Detect which cell encompasses the target text, then output its [X, Y] center coordinate. 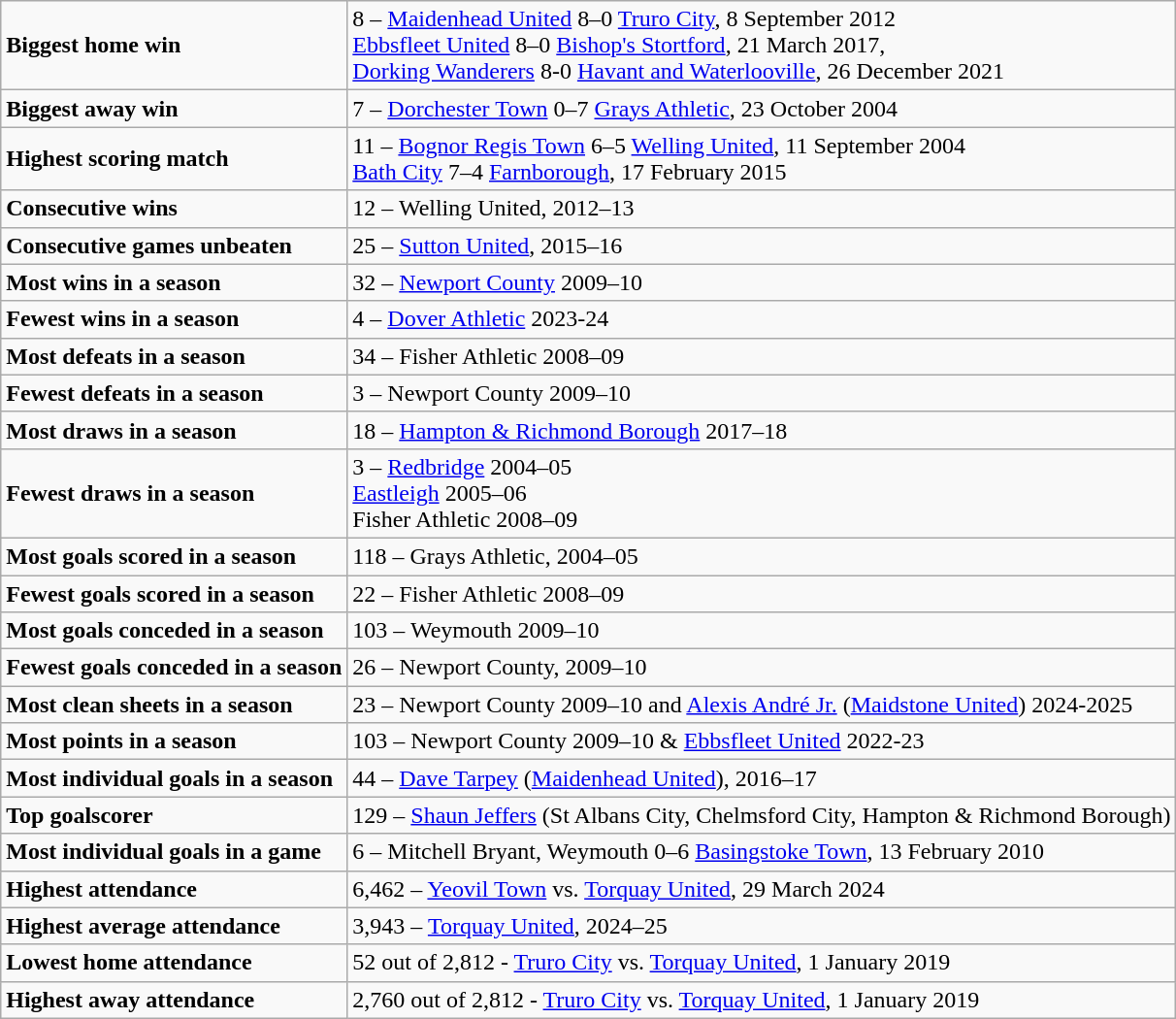
12 – Welling United, 2012–13 [762, 209]
Fewest wins in a season [175, 319]
Most points in a season [175, 741]
Most individual goals in a season [175, 778]
6,462 – Yeovil Town vs. Torquay United, 29 March 2024 [762, 889]
Biggest home win [175, 46]
Highest scoring match [175, 159]
Most individual goals in a game [175, 852]
Most draws in a season [175, 430]
34 – Fisher Athletic 2008–09 [762, 356]
44 – Dave Tarpey (Maidenhead United), 2016–17 [762, 778]
25 – Sutton United, 2015–16 [762, 246]
Fewest goals conceded in a season [175, 668]
103 – Newport County 2009–10 & Ebbsfleet United 2022-23 [762, 741]
3,943 – Torquay United, 2024–25 [762, 926]
Consecutive wins [175, 209]
Highest attendance [175, 889]
23 – Newport County 2009–10 and Alexis André Jr. (Maidstone United) 2024-2025 [762, 705]
Fewest defeats in a season [175, 393]
Most defeats in a season [175, 356]
3 – Redbridge 2004–05Eastleigh 2005–06Fisher Athletic 2008–09 [762, 493]
52 out of 2,812 - Truro City vs. Torquay United, 1 January 2019 [762, 963]
3 – Newport County 2009–10 [762, 393]
Most wins in a season [175, 282]
Top goalscorer [175, 815]
Most goals scored in a season [175, 556]
129 – Shaun Jeffers (St Albans City, Chelmsford City, Hampton & Richmond Borough) [762, 815]
Fewest goals scored in a season [175, 593]
22 – Fisher Athletic 2008–09 [762, 593]
7 – Dorchester Town 0–7 Grays Athletic, 23 October 2004 [762, 109]
Fewest draws in a season [175, 493]
26 – Newport County, 2009–10 [762, 668]
2,760 out of 2,812 - Truro City vs. Torquay United, 1 January 2019 [762, 1000]
11 – Bognor Regis Town 6–5 Welling United, 11 September 2004Bath City 7–4 Farnborough, 17 February 2015 [762, 159]
Biggest away win [175, 109]
Most clean sheets in a season [175, 705]
118 – Grays Athletic, 2004–05 [762, 556]
18 – Hampton & Richmond Borough 2017–18 [762, 430]
6 – Mitchell Bryant, Weymouth 0–6 Basingstoke Town, 13 February 2010 [762, 852]
4 – Dover Athletic 2023-24 [762, 319]
Highest average attendance [175, 926]
103 – Weymouth 2009–10 [762, 631]
Highest away attendance [175, 1000]
Lowest home attendance [175, 963]
32 – Newport County 2009–10 [762, 282]
Most goals conceded in a season [175, 631]
Consecutive games unbeaten [175, 246]
